Output the [X, Y] coordinate of the center of the cell containing the given text.  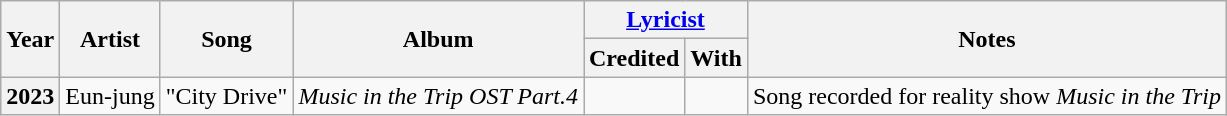
Eun-jung [110, 96]
Album [438, 39]
Artist [110, 39]
"City Drive" [226, 96]
With [716, 58]
Song [226, 39]
2023 [30, 96]
Credited [634, 58]
Song recorded for reality show Music in the Trip [986, 96]
Lyricist [666, 20]
Year [30, 39]
Notes [986, 39]
Music in the Trip OST Part.4 [438, 96]
